Extract the (x, y) coordinate from the center of the cell holding the provided text.  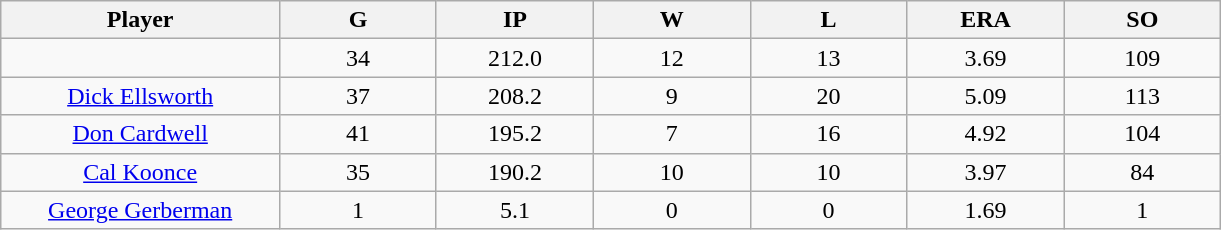
7 (672, 134)
84 (1142, 172)
George Gerberman (140, 210)
ERA (986, 20)
4.92 (986, 134)
G (358, 20)
37 (358, 96)
16 (828, 134)
20 (828, 96)
12 (672, 58)
104 (1142, 134)
3.97 (986, 172)
195.2 (514, 134)
3.69 (986, 58)
W (672, 20)
41 (358, 134)
13 (828, 58)
L (828, 20)
1.69 (986, 210)
Player (140, 20)
212.0 (514, 58)
190.2 (514, 172)
Dick Ellsworth (140, 96)
34 (358, 58)
SO (1142, 20)
208.2 (514, 96)
109 (1142, 58)
Don Cardwell (140, 134)
9 (672, 96)
5.09 (986, 96)
35 (358, 172)
IP (514, 20)
113 (1142, 96)
5.1 (514, 210)
Cal Koonce (140, 172)
